Return the (x, y) coordinate for the center point of the cell that contains the specified text.  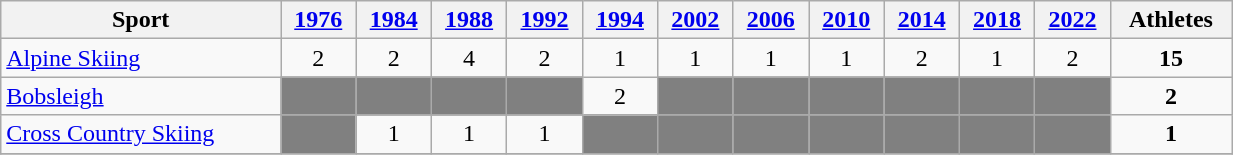
Alpine Skiing (141, 58)
1988 (468, 20)
2010 (846, 20)
Athletes (1170, 20)
2006 (770, 20)
2022 (1072, 20)
1994 (620, 20)
2018 (996, 20)
Bobsleigh (141, 96)
1992 (544, 20)
Sport (141, 20)
1984 (394, 20)
15 (1170, 58)
1976 (318, 20)
2002 (696, 20)
2014 (922, 20)
Cross Country Skiing (141, 134)
4 (468, 58)
